Find where the given text appears and provide that cell's center as (x, y) coordinate. 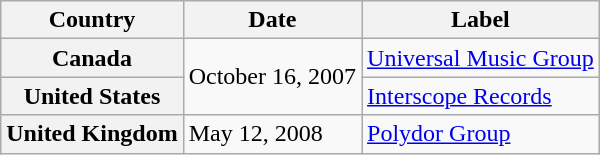
Polydor Group (481, 134)
October 16, 2007 (272, 77)
Canada (92, 58)
Universal Music Group (481, 58)
Country (92, 20)
Label (481, 20)
Date (272, 20)
United Kingdom (92, 134)
United States (92, 96)
Interscope Records (481, 96)
May 12, 2008 (272, 134)
